Return [X, Y] of the center of cell containing provided text 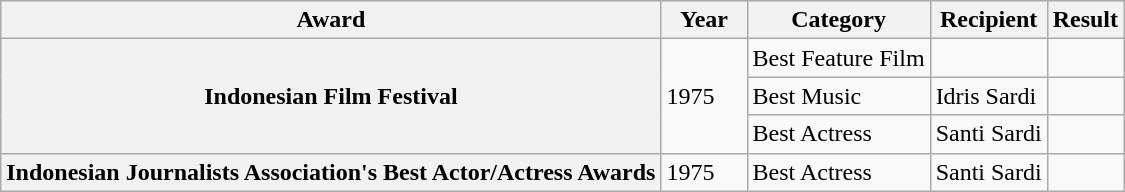
Best Music [838, 96]
Indonesian Film Festival [331, 96]
Category [838, 20]
Award [331, 20]
Recipient [988, 20]
Result [1085, 20]
Idris Sardi [988, 96]
Indonesian Journalists Association's Best Actor/Actress Awards [331, 172]
Best Feature Film [838, 58]
Year [704, 20]
